Detect which cell encompasses the target text, then output its [X, Y] center coordinate. 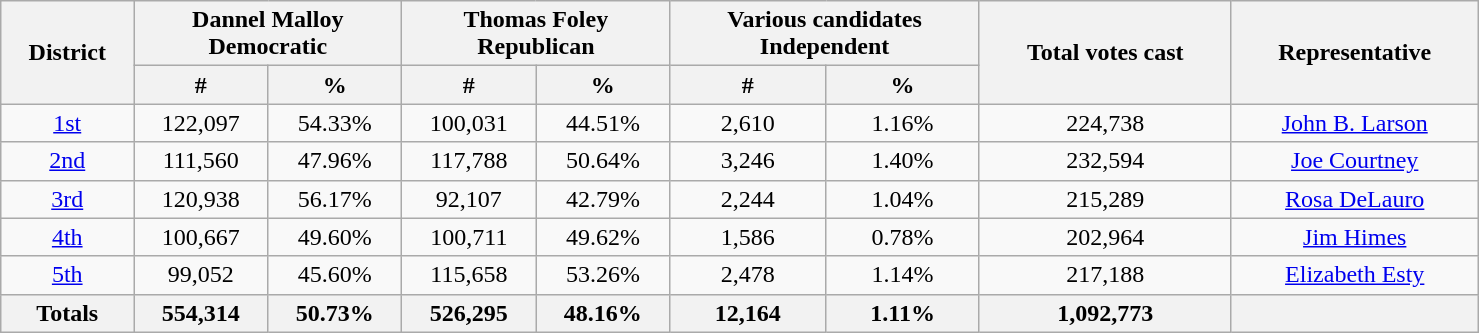
44.51% [603, 123]
217,188 [1105, 275]
111,560 [201, 161]
Various candidatesIndependent [824, 34]
1.40% [902, 161]
49.62% [603, 237]
215,289 [1105, 199]
1.14% [902, 275]
Joe Courtney [1354, 161]
0.78% [902, 237]
232,594 [1105, 161]
Jim Himes [1354, 237]
4th [68, 237]
1.16% [902, 123]
92,107 [469, 199]
122,097 [201, 123]
100,711 [469, 237]
2nd [68, 161]
Total votes cast [1105, 52]
54.33% [335, 123]
117,788 [469, 161]
526,295 [469, 313]
100,031 [469, 123]
202,964 [1105, 237]
45.60% [335, 275]
Totals [68, 313]
3rd [68, 199]
Representative [1354, 52]
Rosa DeLauro [1354, 199]
3,246 [748, 161]
Dannel MalloyDemocratic [268, 34]
49.60% [335, 237]
Thomas FoleyRepublican [536, 34]
50.64% [603, 161]
56.17% [335, 199]
1,586 [748, 237]
99,052 [201, 275]
2,610 [748, 123]
42.79% [603, 199]
47.96% [335, 161]
1st [68, 123]
100,667 [201, 237]
1,092,773 [1105, 313]
554,314 [201, 313]
District [68, 52]
1.04% [902, 199]
2,244 [748, 199]
120,938 [201, 199]
224,738 [1105, 123]
1.11% [902, 313]
48.16% [603, 313]
John B. Larson [1354, 123]
50.73% [335, 313]
5th [68, 275]
2,478 [748, 275]
Elizabeth Esty [1354, 275]
53.26% [603, 275]
115,658 [469, 275]
12,164 [748, 313]
